Scan for the cell matching the given text and deliver its (x, y) coordinate at center. 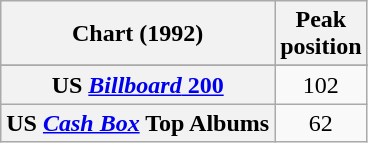
62 (321, 123)
Peakposition (321, 34)
US Billboard 200 (138, 85)
US Cash Box Top Albums (138, 123)
Chart (1992) (138, 34)
102 (321, 85)
